Return [x, y] of the center of cell containing provided text 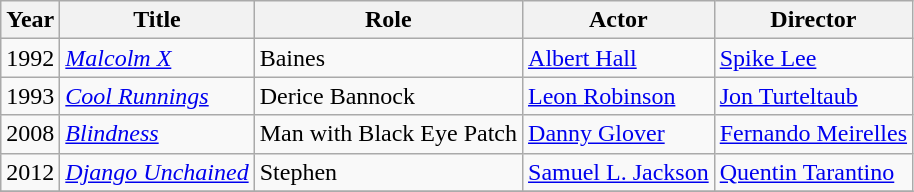
Baines [388, 58]
Leon Robinson [619, 96]
Django Unchained [157, 172]
Albert Hall [619, 58]
Jon Turteltaub [813, 96]
Man with Black Eye Patch [388, 134]
2008 [30, 134]
Danny Glover [619, 134]
Quentin Tarantino [813, 172]
Derice Bannock [388, 96]
Spike Lee [813, 58]
Samuel L. Jackson [619, 172]
Actor [619, 20]
Fernando Meirelles [813, 134]
Cool Runnings [157, 96]
Role [388, 20]
Blindness [157, 134]
Director [813, 20]
Malcolm X [157, 58]
Stephen [388, 172]
1992 [30, 58]
2012 [30, 172]
Title [157, 20]
1993 [30, 96]
Year [30, 20]
